Return (x, y) of the center of cell containing provided text 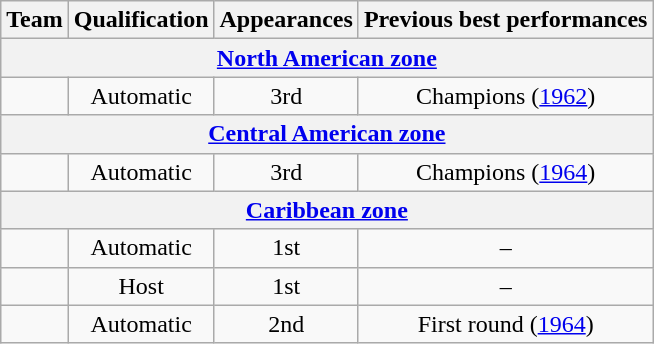
Previous best performances (506, 20)
Qualification (141, 20)
First round (1964) (506, 324)
Host (141, 286)
Champions (1964) (506, 172)
Team (35, 20)
2nd (286, 324)
North American zone (327, 58)
Champions (1962) (506, 96)
Appearances (286, 20)
Central American zone (327, 134)
Caribbean zone (327, 210)
